Extract the (x, y) coordinate from the center of the cell holding the provided text.  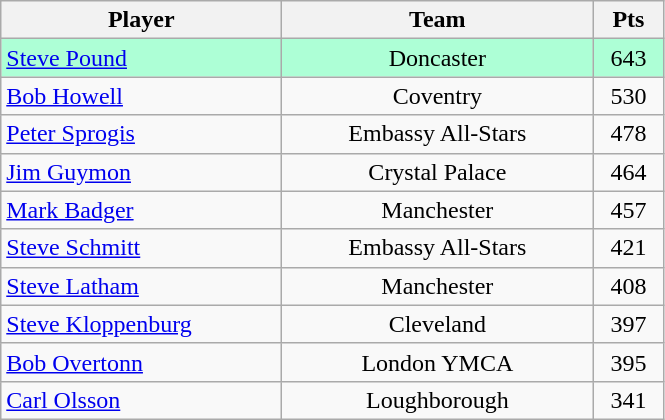
Bob Howell (142, 96)
Peter Sprogis (142, 134)
Jim Guymon (142, 172)
Coventry (438, 96)
Doncaster (438, 58)
478 (628, 134)
464 (628, 172)
Bob Overtonn (142, 362)
Player (142, 20)
Cleveland (438, 324)
397 (628, 324)
341 (628, 400)
Steve Pound (142, 58)
Loughborough (438, 400)
Pts (628, 20)
Crystal Palace (438, 172)
Mark Badger (142, 210)
408 (628, 286)
Team (438, 20)
Steve Kloppenburg (142, 324)
Steve Latham (142, 286)
421 (628, 248)
643 (628, 58)
Steve Schmitt (142, 248)
London YMCA (438, 362)
530 (628, 96)
457 (628, 210)
Carl Olsson (142, 400)
395 (628, 362)
